Detect which cell encompasses the target text, then output its [x, y] center coordinate. 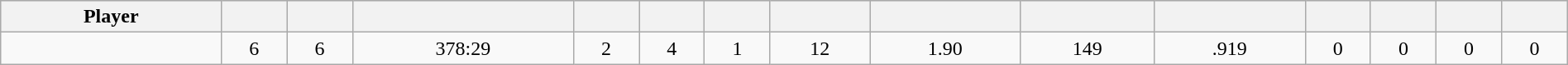
1 [738, 48]
1.90 [945, 48]
2 [605, 48]
Player [111, 17]
.919 [1230, 48]
12 [820, 48]
149 [1088, 48]
4 [672, 48]
378:29 [463, 48]
